Locate the cell with the specified text and output its [X, Y] center coordinate. 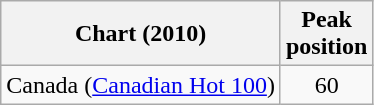
Canada (Canadian Hot 100) [141, 85]
Chart (2010) [141, 34]
Peakposition [326, 34]
60 [326, 85]
